Search for the cell housing the specified text and yield its (x, y) center coordinate. 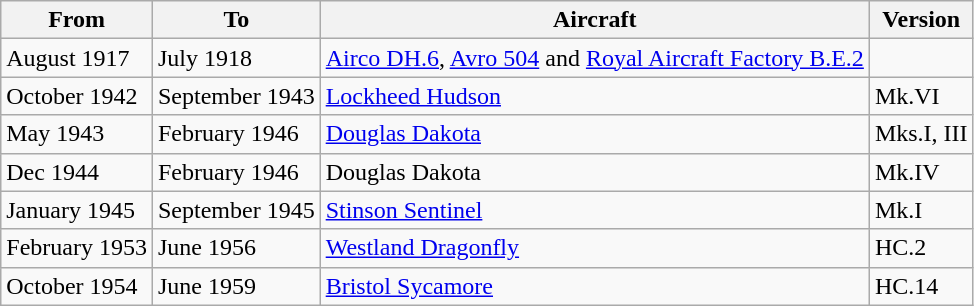
October 1954 (77, 286)
Aircraft (594, 20)
May 1943 (77, 134)
September 1943 (236, 96)
Westland Dragonfly (594, 248)
Version (921, 20)
Bristol Sycamore (594, 286)
July 1918 (236, 58)
October 1942 (77, 96)
Mk.IV (921, 172)
Mks.I, III (921, 134)
January 1945 (77, 210)
June 1956 (236, 248)
February 1953 (77, 248)
August 1917 (77, 58)
June 1959 (236, 286)
HC.2 (921, 248)
To (236, 20)
Airco DH.6, Avro 504 and Royal Aircraft Factory B.E.2 (594, 58)
Dec 1944 (77, 172)
Mk.VI (921, 96)
HC.14 (921, 286)
Stinson Sentinel (594, 210)
Mk.I (921, 210)
From (77, 20)
September 1945 (236, 210)
Lockheed Hudson (594, 96)
